For the text-containing cell, return its midpoint in (x, y) coordinate format. 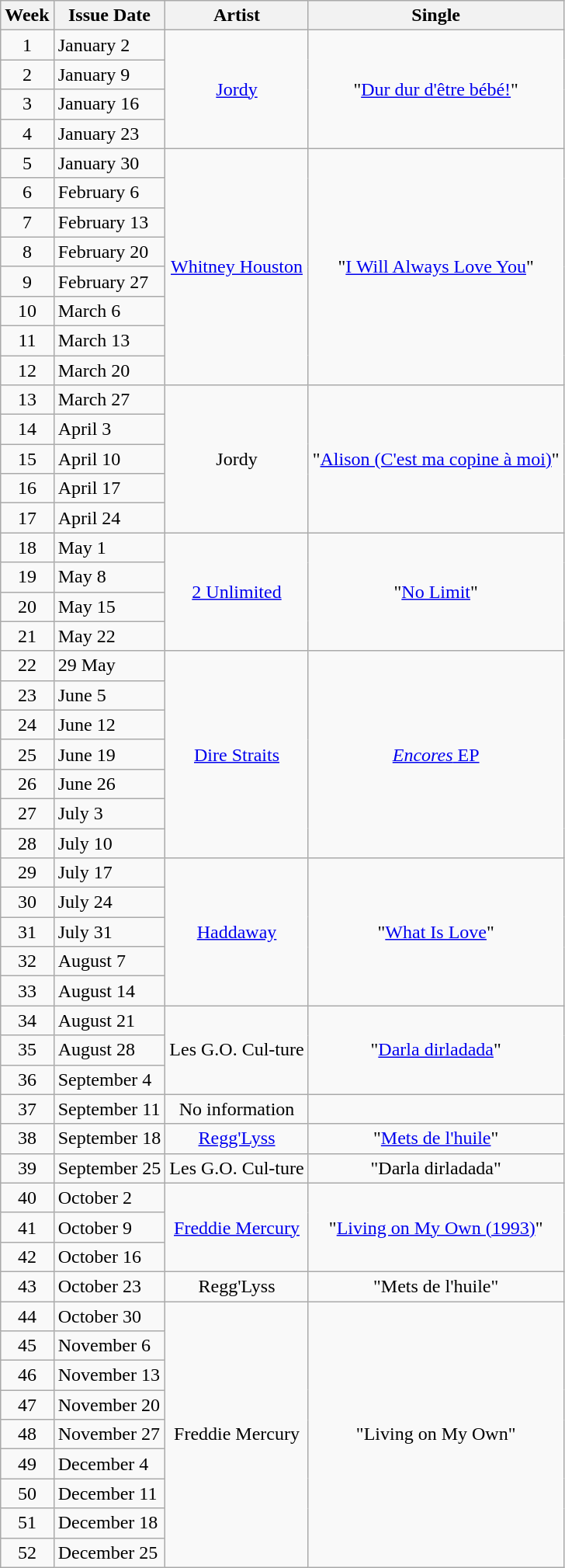
September 4 (109, 1080)
April 3 (109, 429)
Whitney Houston (237, 266)
June 12 (109, 725)
May 8 (109, 577)
February 6 (109, 193)
August 21 (109, 1020)
December 4 (109, 1464)
February 20 (109, 252)
28 (27, 843)
5 (27, 163)
November 6 (109, 1346)
March 6 (109, 311)
March 20 (109, 370)
May 22 (109, 636)
45 (27, 1346)
October 9 (109, 1227)
May 15 (109, 607)
52 (27, 1552)
December 11 (109, 1493)
20 (27, 607)
"Alison (C'est ma copine à moi)" (436, 459)
44 (27, 1316)
November 13 (109, 1375)
June 26 (109, 784)
"I Will Always Love You" (436, 266)
16 (27, 488)
Single (436, 16)
"Dur dur d'être bébé!" (436, 89)
22 (27, 666)
October 30 (109, 1316)
"No Limit" (436, 592)
3 (27, 104)
Encores EP (436, 754)
January 16 (109, 104)
November 27 (109, 1434)
34 (27, 1020)
Week (27, 16)
"What Is Love" (436, 932)
30 (27, 902)
9 (27, 281)
2 (27, 75)
14 (27, 429)
May 1 (109, 548)
Issue Date (109, 16)
"Living on My Own" (436, 1435)
36 (27, 1080)
1 (27, 45)
21 (27, 636)
March 27 (109, 400)
February 13 (109, 222)
24 (27, 725)
January 2 (109, 45)
29 (27, 873)
29 May (109, 666)
51 (27, 1523)
12 (27, 370)
June 19 (109, 754)
7 (27, 222)
40 (27, 1198)
Dire Straits (237, 754)
October 16 (109, 1257)
27 (27, 813)
April 24 (109, 518)
July 24 (109, 902)
42 (27, 1257)
July 10 (109, 843)
August 28 (109, 1050)
November 20 (109, 1405)
January 9 (109, 75)
2 Unlimited (237, 592)
50 (27, 1493)
23 (27, 695)
October 23 (109, 1286)
September 11 (109, 1109)
April 17 (109, 488)
"Living on My Own (1993)" (436, 1227)
38 (27, 1139)
August 7 (109, 961)
47 (27, 1405)
41 (27, 1227)
8 (27, 252)
December 25 (109, 1552)
January 30 (109, 163)
July 31 (109, 932)
January 23 (109, 134)
33 (27, 991)
19 (27, 577)
49 (27, 1464)
September 18 (109, 1139)
25 (27, 754)
48 (27, 1434)
July 3 (109, 813)
Artist (237, 16)
September 25 (109, 1168)
35 (27, 1050)
26 (27, 784)
46 (27, 1375)
31 (27, 932)
February 27 (109, 281)
April 10 (109, 459)
15 (27, 459)
October 2 (109, 1198)
10 (27, 311)
4 (27, 134)
6 (27, 193)
December 18 (109, 1523)
17 (27, 518)
18 (27, 548)
37 (27, 1109)
43 (27, 1286)
No information (237, 1109)
August 14 (109, 991)
Haddaway (237, 932)
July 17 (109, 873)
39 (27, 1168)
32 (27, 961)
13 (27, 400)
11 (27, 340)
June 5 (109, 695)
March 13 (109, 340)
